For the text-containing cell, return its midpoint in (X, Y) coordinate format. 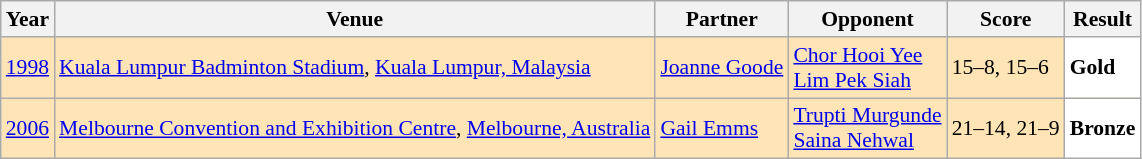
Year (28, 19)
Trupti Murgunde Saina Nehwal (867, 128)
15–8, 15–6 (1006, 68)
Gail Emms (722, 128)
Venue (354, 19)
Joanne Goode (722, 68)
Bronze (1103, 128)
Melbourne Convention and Exhibition Centre, Melbourne, Australia (354, 128)
21–14, 21–9 (1006, 128)
Gold (1103, 68)
Score (1006, 19)
Partner (722, 19)
Opponent (867, 19)
Kuala Lumpur Badminton Stadium, Kuala Lumpur, Malaysia (354, 68)
Chor Hooi Yee Lim Pek Siah (867, 68)
1998 (28, 68)
Result (1103, 19)
2006 (28, 128)
